Detect which cell encompasses the target text, then output its (x, y) center coordinate. 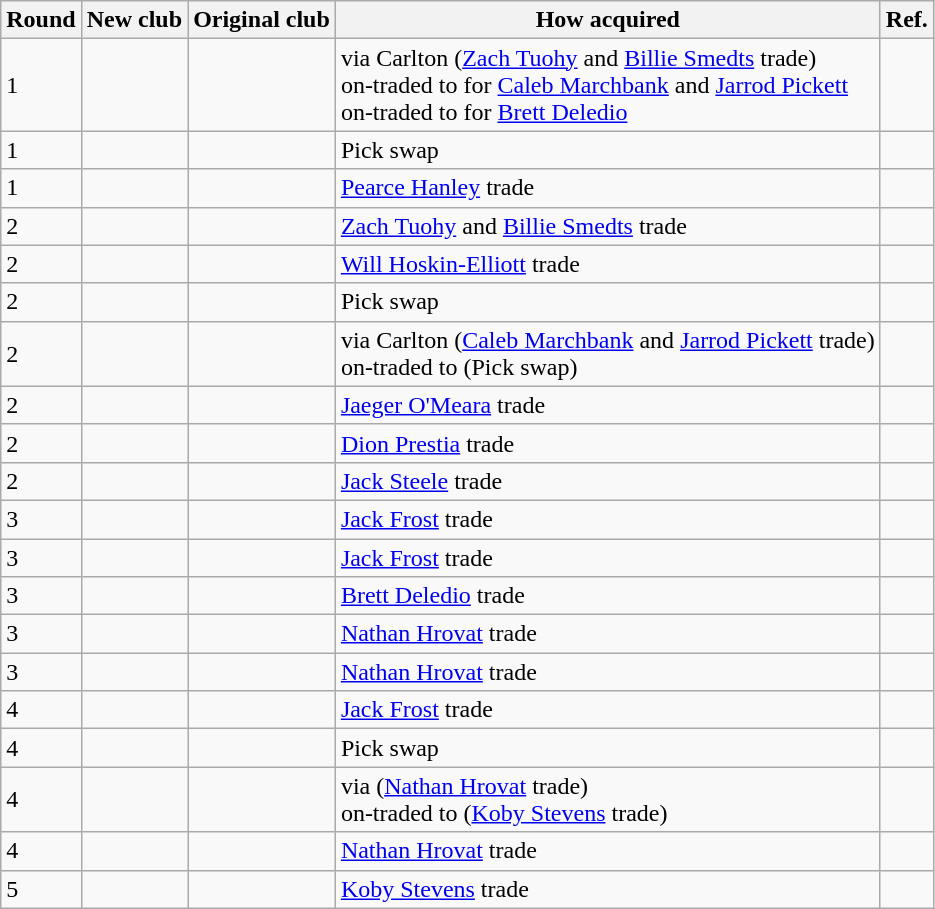
Jack Steele trade (608, 481)
5 (41, 889)
via Carlton (Caleb Marchbank and Jarrod Pickett trade)on-traded to (Pick swap) (608, 354)
Brett Deledio trade (608, 596)
via Carlton (Zach Tuohy and Billie Smedts trade) on-traded to for Caleb Marchbank and Jarrod Pickett on-traded to for Brett Deledio (608, 85)
Jaeger O'Meara trade (608, 405)
Round (41, 20)
New club (134, 20)
Original club (262, 20)
Ref. (906, 20)
Pearce Hanley trade (608, 188)
Koby Stevens trade (608, 889)
How acquired (608, 20)
Dion Prestia trade (608, 443)
Zach Tuohy and Billie Smedts trade (608, 226)
Will Hoskin-Elliott trade (608, 264)
via (Nathan Hrovat trade)on-traded to (Koby Stevens trade) (608, 800)
